Capture the cell that displays the provided text and extract its [X, Y] central coordinate. 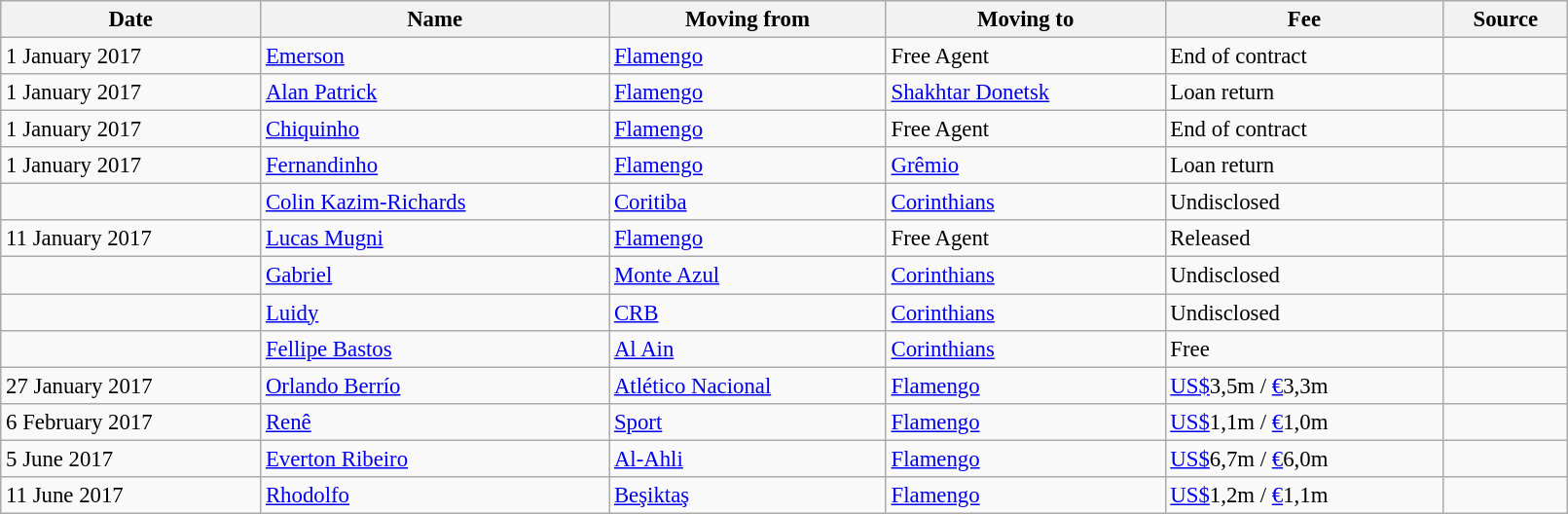
5 June 2017 [130, 459]
Emerson [435, 56]
Lucas Mugni [435, 239]
Rhodolfo [435, 496]
Beşiktaş [748, 496]
11 January 2017 [130, 239]
Gabriel [435, 275]
Date [130, 19]
Al-Ahli [748, 459]
US$1,2m / €1,1m [1304, 496]
CRB [748, 312]
Moving to [1026, 19]
US$1,1m / €1,0m [1304, 422]
Fernandinho [435, 165]
Released [1304, 239]
6 February 2017 [130, 422]
Everton Ribeiro [435, 459]
27 January 2017 [130, 385]
Coritiba [748, 202]
Monte Azul [748, 275]
Source [1506, 19]
Alan Patrick [435, 92]
Chiquinho [435, 129]
Al Ain [748, 349]
Sport [748, 422]
Orlando Berrío [435, 385]
US$3,5m / €3,3m [1304, 385]
Renê [435, 422]
Name [435, 19]
Grêmio [1026, 165]
Colin Kazim-Richards [435, 202]
Fellipe Bastos [435, 349]
Shakhtar Donetsk [1026, 92]
Luidy [435, 312]
Atlético Nacional [748, 385]
11 June 2017 [130, 496]
US$6,7m / €6,0m [1304, 459]
Moving from [748, 19]
Fee [1304, 19]
Free [1304, 349]
